Determine the (X, Y) coordinate at the center of the cell enclosing the given text.  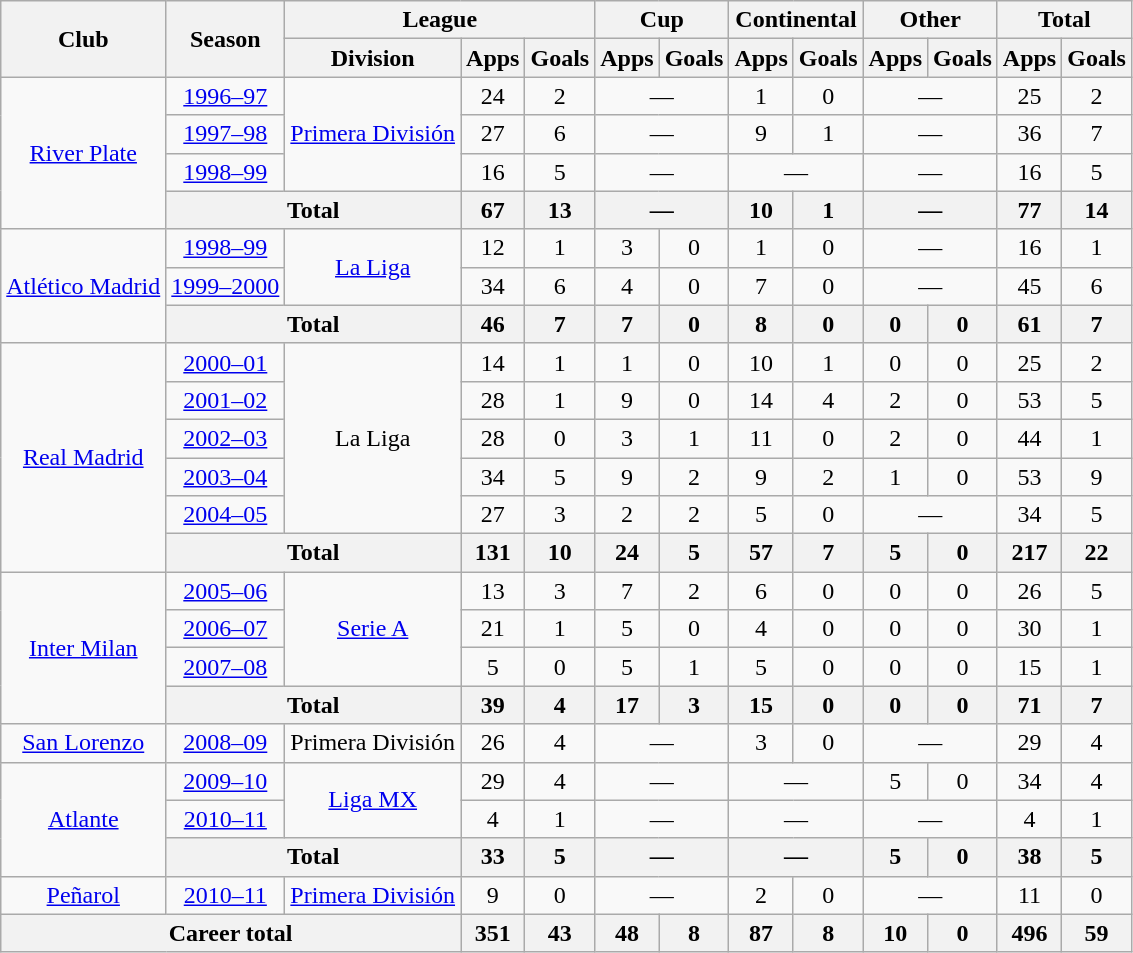
1997–98 (226, 134)
71 (1029, 705)
36 (1029, 134)
217 (1029, 553)
Career total (231, 933)
2006–07 (226, 629)
48 (627, 933)
45 (1029, 286)
2004–05 (226, 515)
2000–01 (226, 362)
Inter Milan (84, 648)
87 (761, 933)
67 (493, 210)
2008–09 (226, 743)
77 (1029, 210)
2009–10 (226, 781)
Continental (796, 20)
2007–08 (226, 667)
League (440, 20)
57 (761, 553)
131 (493, 553)
496 (1029, 933)
Other (930, 20)
1999–2000 (226, 286)
30 (1029, 629)
Club (84, 39)
46 (493, 324)
San Lorenzo (84, 743)
Atlante (84, 819)
Cup (662, 20)
1996–97 (226, 96)
22 (1097, 553)
12 (493, 248)
38 (1029, 857)
Peñarol (84, 895)
Liga MX (373, 800)
2001–02 (226, 400)
2002–03 (226, 438)
351 (493, 933)
2005–06 (226, 591)
43 (560, 933)
33 (493, 857)
17 (627, 705)
61 (1029, 324)
39 (493, 705)
Atlético Madrid (84, 286)
Season (226, 39)
2003–04 (226, 477)
21 (493, 629)
59 (1097, 933)
Division (373, 58)
Real Madrid (84, 457)
River Plate (84, 153)
44 (1029, 438)
Serie A (373, 629)
